Scan for the cell matching the given text and deliver its [x, y] coordinate at center. 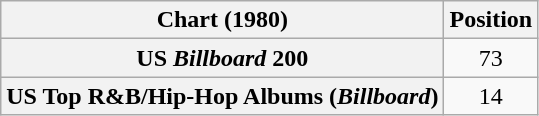
US Top R&B/Hip-Hop Albums (Billboard) [222, 96]
US Billboard 200 [222, 58]
Chart (1980) [222, 20]
Position [491, 20]
14 [491, 96]
73 [491, 58]
